For the text-containing cell, return its midpoint in (X, Y) coordinate format. 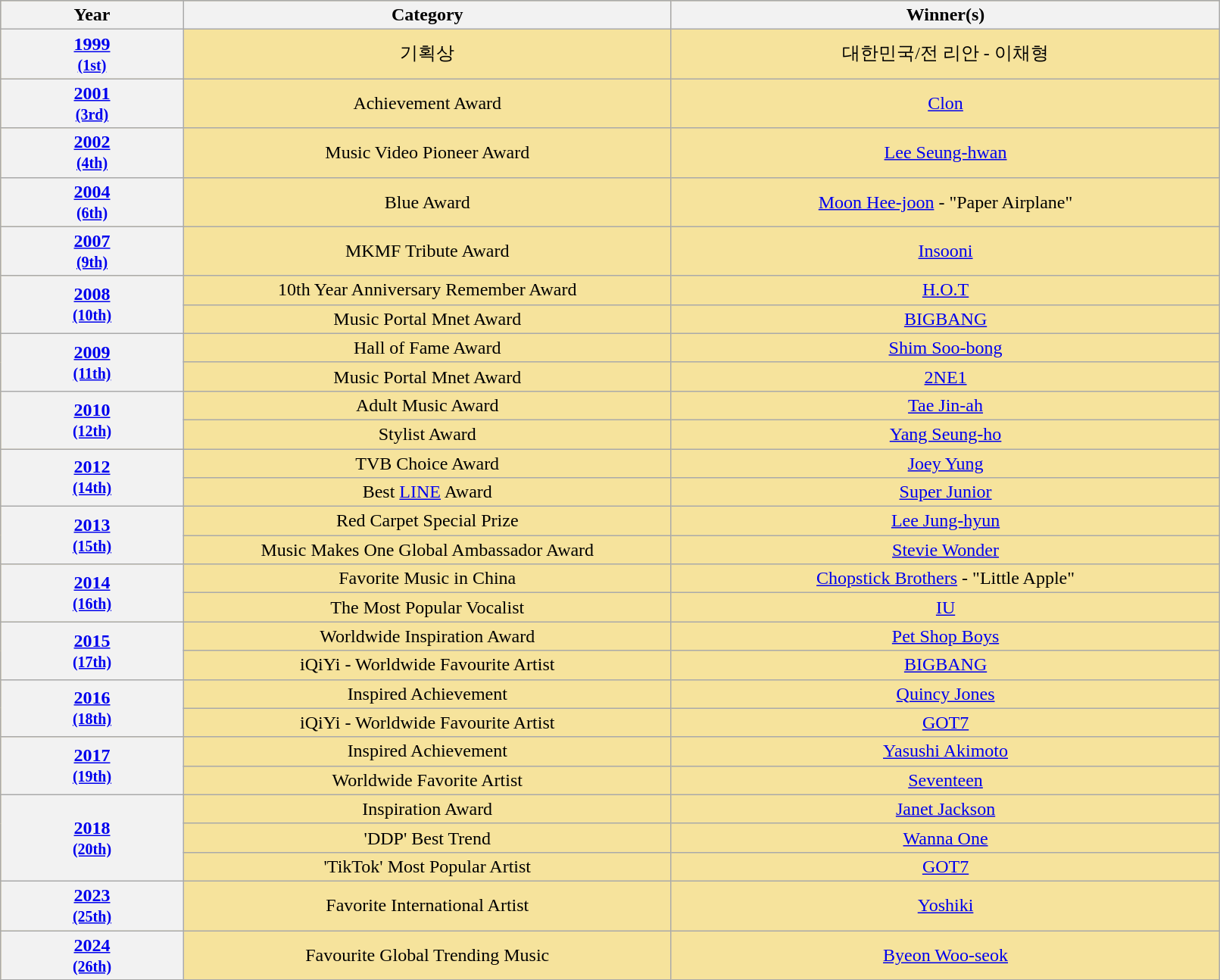
2013(15th) (92, 535)
2023(25th) (92, 906)
Pet Shop Boys (945, 636)
2015(17th) (92, 651)
Achievement Award (427, 103)
2016(18th) (92, 708)
1999(1st) (92, 55)
Music Makes One Global Ambassador Award (427, 550)
2010(12th) (92, 420)
Janet Jackson (945, 809)
Year (92, 15)
2004(6th) (92, 201)
Inspiration Award (427, 809)
Seventeen (945, 780)
Yang Seung-ho (945, 434)
Stevie Wonder (945, 550)
2017(19th) (92, 766)
2012(14th) (92, 477)
Blue Award (427, 201)
'TikTok' Most Popular Artist (427, 866)
H.O.T (945, 290)
Lee Jung-hyun (945, 521)
2014(16th) (92, 593)
Hall of Fame Award (427, 348)
Category (427, 15)
Joey Yung (945, 463)
Super Junior (945, 492)
2002(4th) (92, 153)
Worldwide Inspiration Award (427, 636)
TVB Choice Award (427, 463)
MKMF Tribute Award (427, 251)
2018(20th) (92, 838)
Favorite Music in China (427, 579)
Clon (945, 103)
Music Video Pioneer Award (427, 153)
2007(9th) (92, 251)
2001(3rd) (92, 103)
Winner(s) (945, 15)
Favorite International Artist (427, 906)
2024(26th) (92, 954)
Yasushi Akimoto (945, 751)
Wanna One (945, 838)
Lee Seung-hwan (945, 153)
Insooni (945, 251)
Favourite Global Trending Music (427, 954)
Worldwide Favorite Artist (427, 780)
Shim Soo-bong (945, 348)
Byeon Woo-seok (945, 954)
'DDP' Best Trend (427, 838)
IU (945, 607)
Moon Hee-joon - "Paper Airplane" (945, 201)
Quincy Jones (945, 694)
Red Carpet Special Prize (427, 521)
2NE1 (945, 376)
Chopstick Brothers - "Little Apple" (945, 579)
2009(11th) (92, 362)
Stylist Award (427, 434)
Adult Music Award (427, 405)
Yoshiki (945, 906)
10th Year Anniversary Remember Award (427, 290)
기획상 (427, 55)
Best LINE Award (427, 492)
Tae Jin-ah (945, 405)
The Most Popular Vocalist (427, 607)
대한민국/전 리안 - 이채형 (945, 55)
2008(10th) (92, 304)
